Capture the cell that displays the provided text and extract its (X, Y) central coordinate. 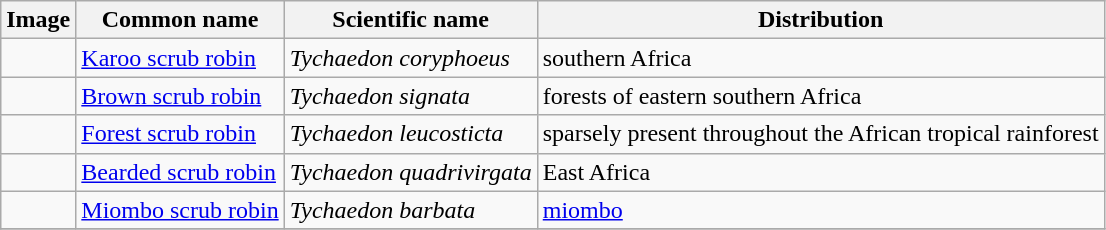
Miombo scrub robin (180, 210)
Tychaedon coryphoeus (410, 58)
Karoo scrub robin (180, 58)
Bearded scrub robin (180, 172)
Common name (180, 20)
Tychaedon leucosticta (410, 134)
Tychaedon signata (410, 96)
Forest scrub robin (180, 134)
Tychaedon barbata (410, 210)
sparsely present throughout the African tropical rainforest (820, 134)
Distribution (820, 20)
Scientific name (410, 20)
miombo (820, 210)
southern Africa (820, 58)
East Africa (820, 172)
forests of eastern southern Africa (820, 96)
Tychaedon quadrivirgata (410, 172)
Image (38, 20)
Brown scrub robin (180, 96)
